Return [X, Y] of the center of cell containing provided text 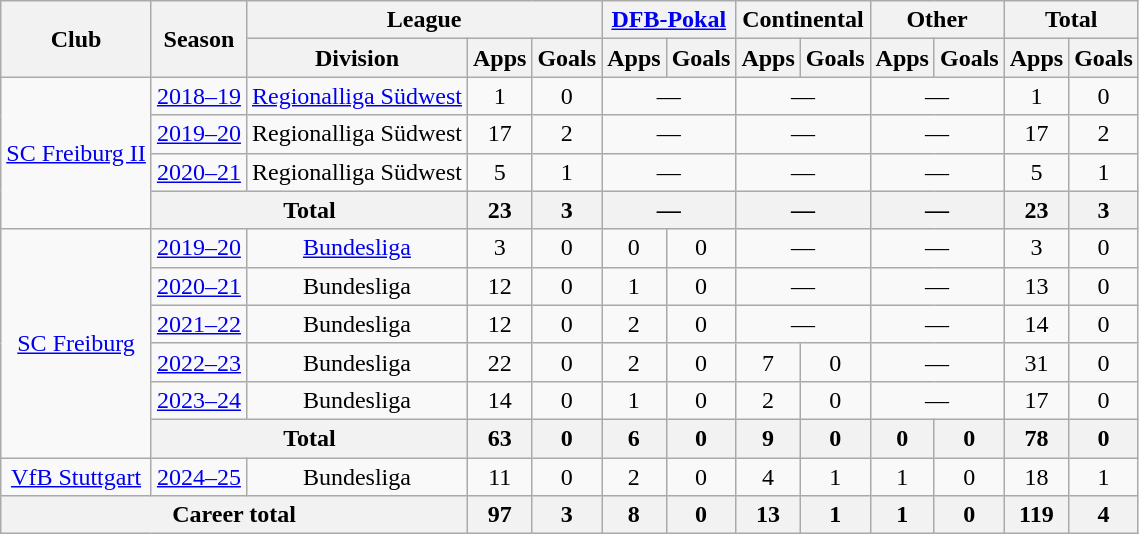
6 [634, 438]
2023–24 [198, 400]
97 [499, 515]
Career total [234, 515]
Continental [803, 20]
11 [499, 477]
Division [356, 58]
119 [1036, 515]
18 [1036, 477]
63 [499, 438]
22 [499, 362]
2024–25 [198, 477]
9 [768, 438]
VfB Stuttgart [76, 477]
2021–22 [198, 324]
SC Freiburg [76, 343]
League [424, 20]
2018–19 [198, 96]
DFB-Pokal [669, 20]
Season [198, 39]
Club [76, 39]
SC Freiburg II [76, 153]
Other [937, 20]
7 [768, 362]
78 [1036, 438]
31 [1036, 362]
8 [634, 515]
2022–23 [198, 362]
